Return the (X, Y) coordinate for the center point of the cell that contains the specified text.  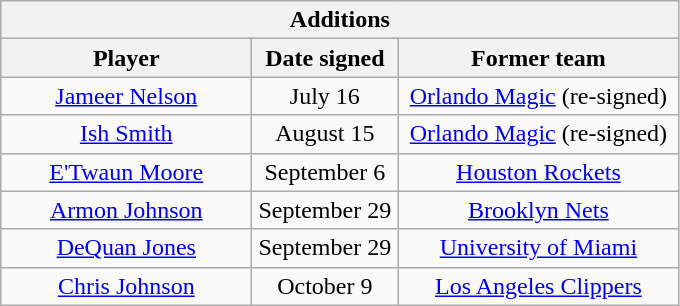
DeQuan Jones (126, 248)
Los Angeles Clippers (538, 286)
Brooklyn Nets (538, 210)
September 6 (325, 172)
Armon Johnson (126, 210)
E'Twaun Moore (126, 172)
Chris Johnson (126, 286)
Additions (340, 20)
Jameer Nelson (126, 96)
Former team (538, 58)
Player (126, 58)
Houston Rockets (538, 172)
Ish Smith (126, 134)
Date signed (325, 58)
August 15 (325, 134)
October 9 (325, 286)
July 16 (325, 96)
University of Miami (538, 248)
